Extract the [x, y] coordinate from the center of the cell holding the provided text.  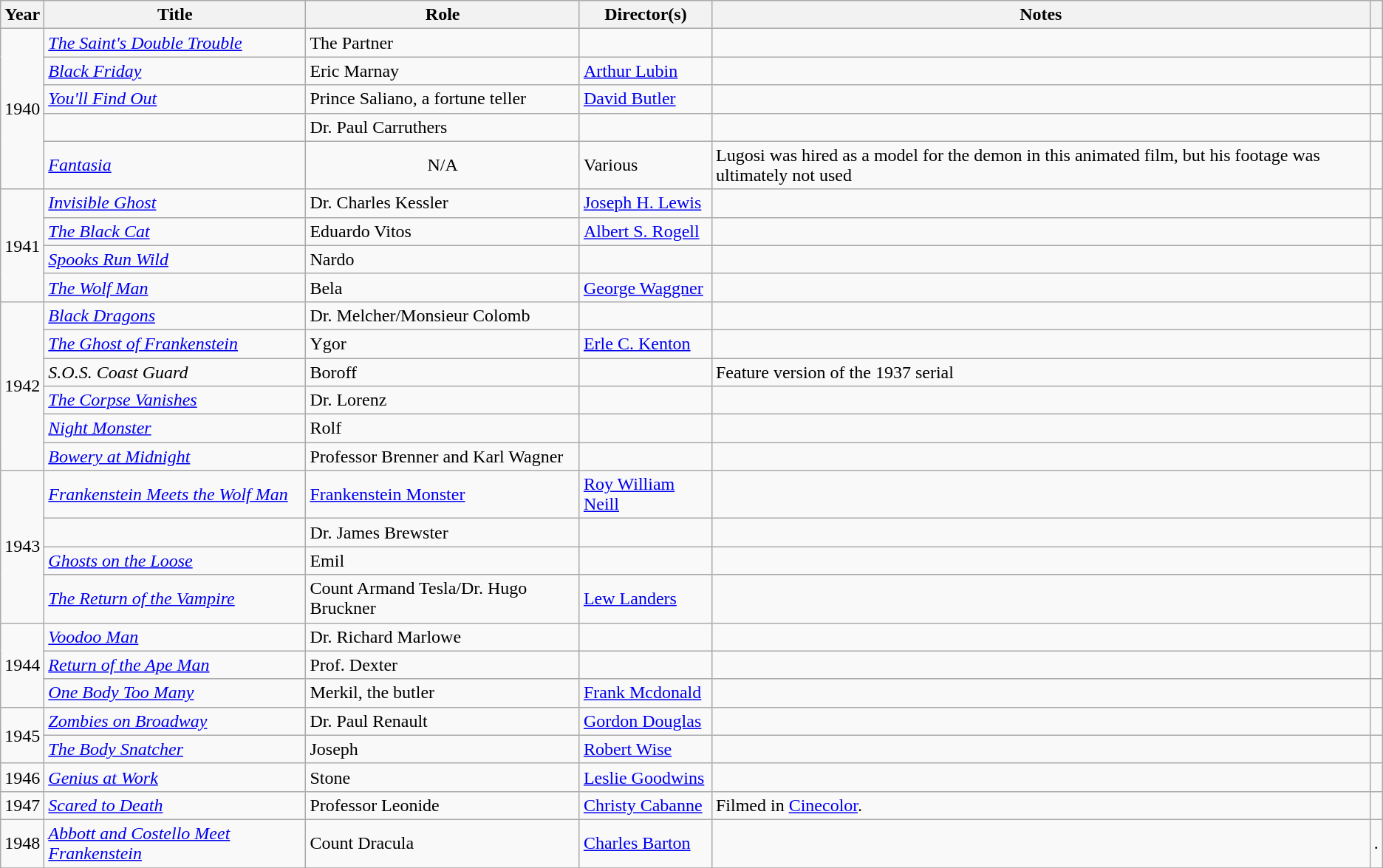
Title [175, 15]
Merkil, the butler [443, 693]
1941 [22, 245]
Christy Cabanne [646, 805]
Lugosi was hired as a model for the demon in this animated film, but his footage was ultimately not used [1040, 165]
David Butler [646, 99]
Role [443, 15]
Feature version of the 1937 serial [1040, 372]
Boroff [443, 372]
1940 [22, 109]
Joseph [443, 749]
1942 [22, 386]
Genius at Work [175, 777]
You'll Find Out [175, 99]
The Return of the Vampire [175, 598]
Dr. Melcher/Monsieur Colomb [443, 315]
Frank Mcdonald [646, 693]
Professor Leonide [443, 805]
Ghosts on the Loose [175, 561]
Dr. James Brewster [443, 533]
Spooks Run Wild [175, 259]
Roy William Neill [646, 495]
Arthur Lubin [646, 71]
Notes [1040, 15]
1947 [22, 805]
Dr. Lorenz [443, 400]
Count Armand Tesla/Dr. Hugo Bruckner [443, 598]
Year [22, 15]
Prince Saliano, a fortune teller [443, 99]
Count Dracula [443, 844]
1945 [22, 735]
George Waggner [646, 287]
. [1376, 844]
The Corpse Vanishes [175, 400]
The Saint's Double Trouble [175, 43]
Zombies on Broadway [175, 721]
The Ghost of Frankenstein [175, 344]
1944 [22, 665]
The Body Snatcher [175, 749]
Eduardo Vitos [443, 231]
Stone [443, 777]
The Partner [443, 43]
Black Friday [175, 71]
Frankenstein Monster [443, 495]
Bela [443, 287]
Albert S. Rogell [646, 231]
The Wolf Man [175, 287]
1948 [22, 844]
Erle C. Kenton [646, 344]
One Body Too Many [175, 693]
Professor Brenner and Karl Wagner [443, 457]
Prof. Dexter [443, 665]
Robert Wise [646, 749]
Leslie Goodwins [646, 777]
Dr. Richard Marlowe [443, 637]
Voodoo Man [175, 637]
N/A [443, 165]
Dr. Charles Kessler [443, 203]
Night Monster [175, 428]
Black Dragons [175, 315]
Fantasia [175, 165]
Invisible Ghost [175, 203]
The Black Cat [175, 231]
Return of the Ape Man [175, 665]
Frankenstein Meets the Wolf Man [175, 495]
Various [646, 165]
Dr. Paul Renault [443, 721]
1946 [22, 777]
S.O.S. Coast Guard [175, 372]
Joseph H. Lewis [646, 203]
Scared to Death [175, 805]
Eric Marnay [443, 71]
Bowery at Midnight [175, 457]
Ygor [443, 344]
Dr. Paul Carruthers [443, 127]
Charles Barton [646, 844]
Gordon Douglas [646, 721]
Filmed in Cinecolor. [1040, 805]
Lew Landers [646, 598]
Emil [443, 561]
Rolf [443, 428]
Nardo [443, 259]
Director(s) [646, 15]
Abbott and Costello Meet Frankenstein [175, 844]
1943 [22, 547]
